Pinpoint the cell where the given text exists, returning its (X, Y) midpoint coordinate. 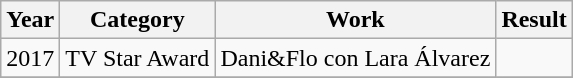
Dani&Flo con Lara Álvarez (356, 58)
2017 (30, 58)
TV Star Award (138, 58)
Year (30, 20)
Result (534, 20)
Work (356, 20)
Category (138, 20)
